Pinpoint the cell where the given text exists, returning its (x, y) midpoint coordinate. 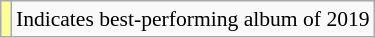
Indicates best-performing album of 2019 (193, 19)
